Return [x, y] of the center of cell containing provided text 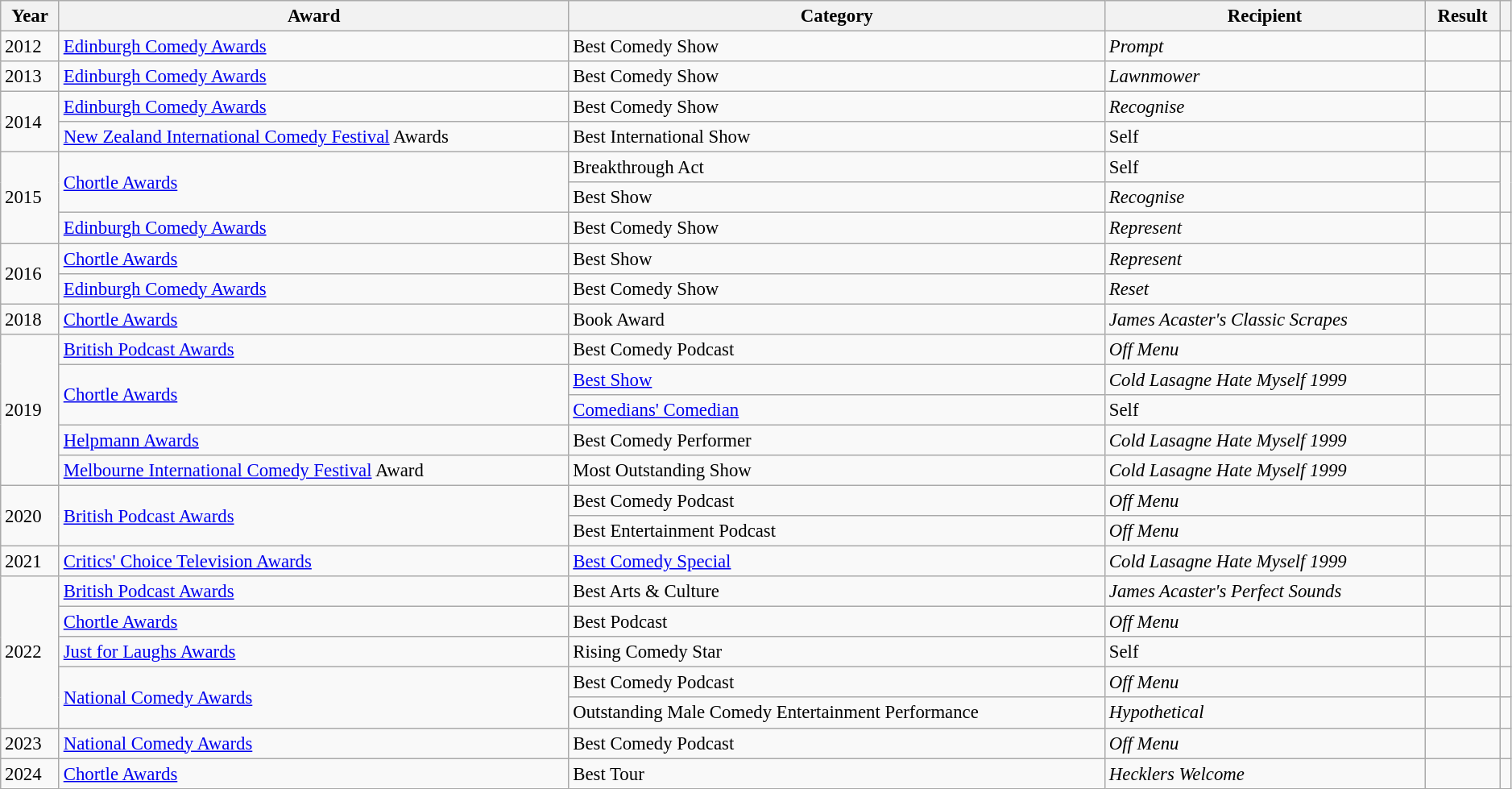
Best Comedy Performer [837, 440]
James Acaster's Classic Scrapes [1265, 319]
2015 [31, 198]
Best Arts & Culture [837, 592]
Just for Laughs Awards [314, 652]
Rising Comedy Star [837, 652]
2019 [31, 409]
Hecklers Welcome [1265, 774]
Critics' Choice Television Awards [314, 562]
2013 [31, 77]
Best Comedy Special [837, 562]
Hypothetical [1265, 713]
Best Entertainment Podcast [837, 531]
Best International Show [837, 137]
Best Tour [837, 774]
Award [314, 16]
2014 [31, 123]
2024 [31, 774]
Year [31, 16]
2022 [31, 652]
Result [1463, 16]
Prompt [1265, 47]
2023 [31, 743]
Melbourne International Comedy Festival Award [314, 471]
Outstanding Male Comedy Entertainment Performance [837, 713]
Breakthrough Act [837, 168]
2020 [31, 516]
Most Outstanding Show [837, 471]
Book Award [837, 319]
Recipient [1265, 16]
Category [837, 16]
2021 [31, 562]
2018 [31, 319]
2016 [31, 274]
James Acaster's Perfect Sounds [1265, 592]
New Zealand International Comedy Festival Awards [314, 137]
Reset [1265, 289]
Helpmann Awards [314, 440]
2012 [31, 47]
Comedians' Comedian [837, 410]
Best Podcast [837, 622]
Lawnmower [1265, 77]
